Pinpoint the cell where the given text exists, returning its (X, Y) midpoint coordinate. 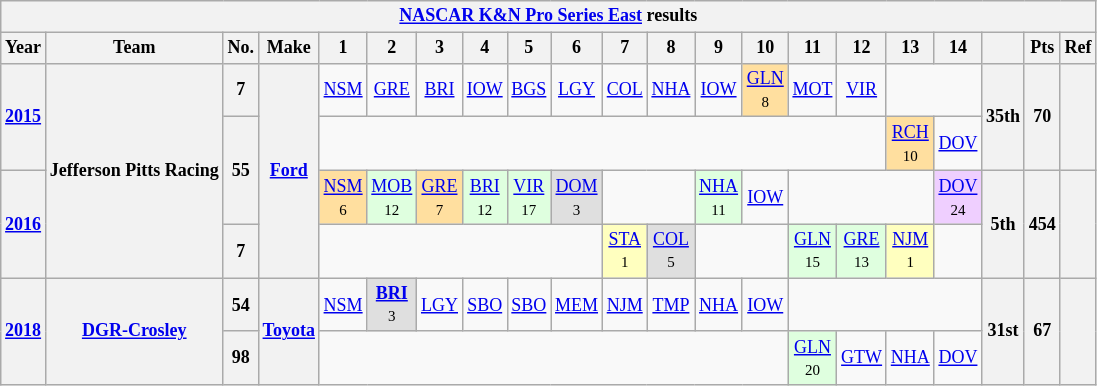
2018 (24, 332)
NJM (624, 305)
Pts (1042, 48)
5th (1004, 224)
GRE7 (440, 197)
Jefferson Pitts Racing (134, 170)
GRE (392, 90)
RCH10 (910, 144)
31st (1004, 332)
2015 (24, 116)
10 (765, 48)
98 (240, 358)
2016 (24, 224)
GLN15 (812, 251)
454 (1042, 224)
GTW (862, 358)
Make (288, 48)
DGR-Crosley (134, 332)
NJM1 (910, 251)
BRI3 (392, 305)
MEM (577, 305)
COL (624, 90)
11 (812, 48)
Ref (1078, 48)
6 (577, 48)
DOV24 (958, 197)
BRI12 (484, 197)
TMP (671, 305)
No. (240, 48)
9 (719, 48)
MOB12 (392, 197)
3 (440, 48)
8 (671, 48)
67 (1042, 332)
VIR (862, 90)
MOT (812, 90)
Toyota (288, 332)
NSM6 (343, 197)
12 (862, 48)
NASCAR K&N Pro Series East results (548, 16)
DOM3 (577, 197)
GRE13 (862, 251)
NHA11 (719, 197)
5 (529, 48)
70 (1042, 116)
COL5 (671, 251)
STA1 (624, 251)
BGS (529, 90)
54 (240, 305)
2 (392, 48)
Ford (288, 170)
1 (343, 48)
GLN20 (812, 358)
4 (484, 48)
Year (24, 48)
BRI (440, 90)
55 (240, 170)
13 (910, 48)
GLN8 (765, 90)
VIR17 (529, 197)
35th (1004, 116)
14 (958, 48)
Team (134, 48)
